Pinpoint the cell where the given text exists, returning its (x, y) midpoint coordinate. 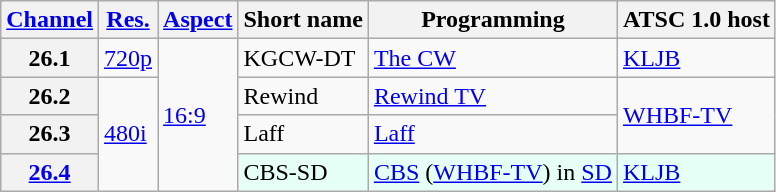
Res. (128, 20)
26.2 (50, 96)
720p (128, 58)
CBS (WHBF-TV) in SD (492, 172)
Aspect (198, 20)
Channel (50, 20)
Short name (303, 20)
26.1 (50, 58)
Programming (492, 20)
26.3 (50, 134)
ATSC 1.0 host (696, 20)
Rewind TV (492, 96)
Rewind (303, 96)
26.4 (50, 172)
CBS-SD (303, 172)
KGCW-DT (303, 58)
WHBF-TV (696, 115)
480i (128, 134)
The CW (492, 58)
16:9 (198, 115)
